Extract the [X, Y] coordinate from the center of the cell holding the provided text.  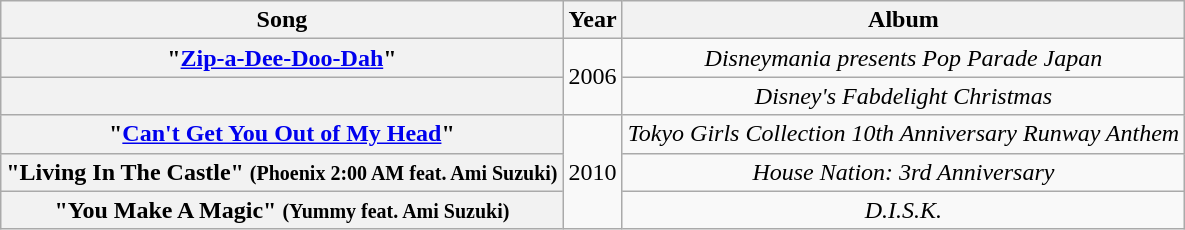
House Nation: 3rd Anniversary [904, 172]
Disneymania presents Pop Parade Japan [904, 58]
"You Make A Magic" (Yummy feat. Ami Suzuki) [282, 210]
Album [904, 20]
2010 [592, 172]
"Can't Get You Out of My Head" [282, 134]
Song [282, 20]
D.I.S.K. [904, 210]
"Living In The Castle" (Phoenix 2:00 AM feat. Ami Suzuki) [282, 172]
Year [592, 20]
"Zip-a-Dee-Doo-Dah" [282, 58]
Disney's Fabdelight Christmas [904, 96]
2006 [592, 77]
Tokyo Girls Collection 10th Anniversary Runway Anthem [904, 134]
